Locate the cell with the specified text and output its (x, y) center coordinate. 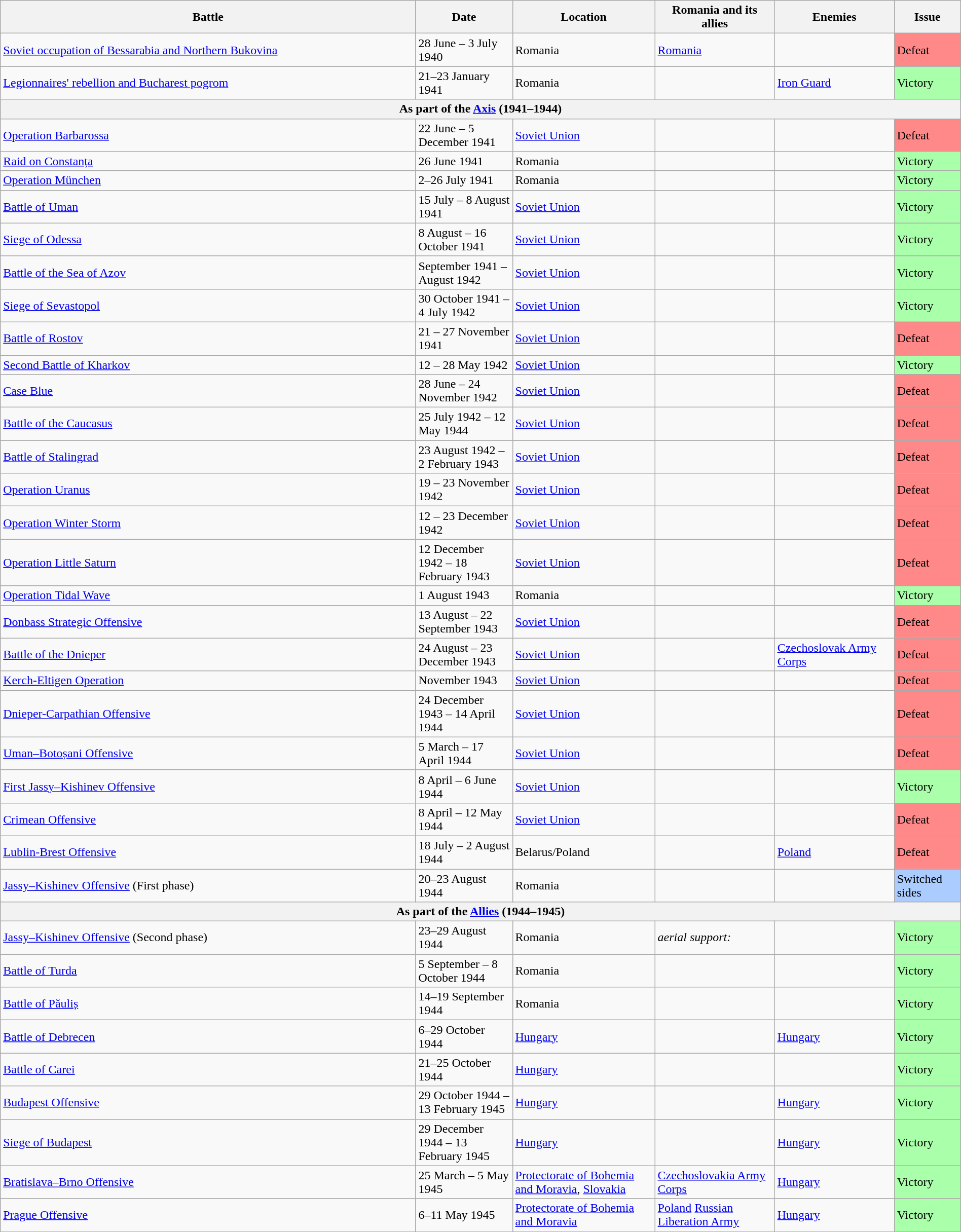
September 1941 – August 1942 (464, 273)
22 June – 5 December 1941 (464, 135)
Poland (834, 852)
Poland Russian Liberation Army (715, 1215)
Crimean Offensive (208, 819)
Battle of Turda (208, 971)
As part of the Axis (1941–1944) (480, 109)
Date (464, 17)
Battle of the Sea of Azov (208, 273)
Donbass Strategic Offensive (208, 621)
20–23 August 1944 (464, 885)
Lublin-Brest Offensive (208, 852)
28 June – 24 November 1942 (464, 391)
29 December 1944 – 13 February 1945 (464, 1142)
Siege of Odessa (208, 239)
Case Blue (208, 391)
8 April – 12 May 1944 (464, 819)
Battle of Rostov (208, 339)
Operation Barbarossa (208, 135)
23 August 1942 – 2 February 1943 (464, 457)
6–11 May 1945 (464, 1215)
1 August 1943 (464, 595)
19 – 23 November 1942 (464, 490)
Budapest Offensive (208, 1103)
Siege of Sevastopol (208, 305)
Siege of Budapest (208, 1142)
Protectorate of Bohemia and Moravia, Slovakia (584, 1182)
25 July 1942 – 12 May 1944 (464, 424)
Uman–Botoșani Offensive (208, 753)
Battle of Păuliș (208, 1003)
5 September – 8 October 1944 (464, 971)
Jassy–Kishinev Offensive (Second phase) (208, 938)
14–19 September 1944 (464, 1003)
6–29 October 1944 (464, 1037)
Battle of Stalingrad (208, 457)
November 1943 (464, 681)
12 – 23 December 1942 (464, 523)
8 August – 16 October 1941 (464, 239)
As part of the Allies (1944–1945) (480, 912)
24 December 1943 – 14 April 1944 (464, 714)
12 – 28 May 1942 (464, 364)
Romania and its allies (715, 17)
29 October 1944 – 13 February 1945 (464, 1103)
25 March – 5 May 1945 (464, 1182)
Issue (928, 17)
Legionnaires' rebellion and Bucharest pogrom (208, 83)
Dnieper-Carpathian Offensive (208, 714)
Czechoslovak Army Corps (834, 655)
Iron Guard (834, 83)
21–25 October 1944 (464, 1069)
18 July – 2 August 1944 (464, 852)
Operation Tidal Wave (208, 595)
2–26 July 1941 (464, 180)
23–29 August 1944 (464, 938)
Battle of Carei (208, 1069)
Czechoslovakia Army Corps (715, 1182)
Kerch-Eltigen Operation (208, 681)
8 April – 6 June 1944 (464, 787)
Battle of Uman (208, 207)
Second Battle of Kharkov (208, 364)
Operation Uranus (208, 490)
Battle of Debrecen (208, 1037)
Prague Offensive (208, 1215)
26 June 1941 (464, 161)
30 October 1941 – 4 July 1942 (464, 305)
Operation Little Saturn (208, 563)
Belarus/Poland (584, 852)
Battle of the Dnieper (208, 655)
Operation München (208, 180)
aerial support: (715, 938)
12 December 1942 – 18 February 1943 (464, 563)
24 August – 23 December 1943 (464, 655)
Bratislava–Brno Offensive (208, 1182)
21–23 January 1941 (464, 83)
Location (584, 17)
5 March – 17 April 1944 (464, 753)
21 – 27 November 1941 (464, 339)
28 June – 3 July 1940 (464, 50)
First Jassy–Kishinev Offensive (208, 787)
Battle of the Caucasus (208, 424)
Enemies (834, 17)
Operation Winter Storm (208, 523)
Raid on Constanța (208, 161)
Soviet occupation of Bessarabia and Northern Bukovina (208, 50)
Switched sides (928, 885)
13 August – 22 September 1943 (464, 621)
Protectorate of Bohemia and Moravia (584, 1215)
15 July – 8 August 1941 (464, 207)
Jassy–Kishinev Offensive (First phase) (208, 885)
Battle (208, 17)
